Extract the [X, Y] coordinate from the center of the cell holding the provided text.  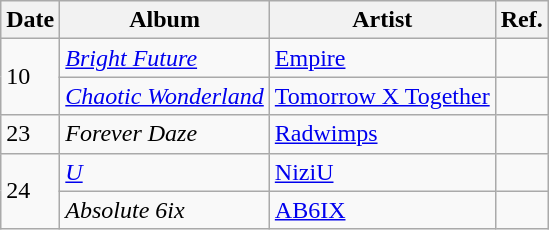
Album [165, 20]
10 [30, 77]
Ref. [522, 20]
Chaotic Wonderland [165, 96]
Artist [382, 20]
Empire [382, 58]
24 [30, 191]
Tomorrow X Together [382, 96]
AB6IX [382, 210]
Absolute 6ix [165, 210]
Radwimps [382, 134]
U [165, 172]
23 [30, 134]
Forever Daze [165, 134]
NiziU [382, 172]
Date [30, 20]
Bright Future [165, 58]
